Pinpoint the cell where the given text exists, returning its (x, y) midpoint coordinate. 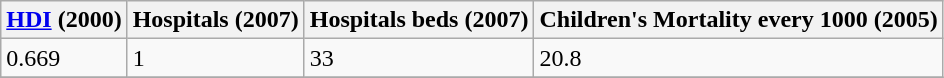
20.8 (738, 58)
33 (419, 58)
HDI (2000) (64, 20)
0.669 (64, 58)
Children's Mortality every 1000 (2005) (738, 20)
1 (216, 58)
Hospitals beds (2007) (419, 20)
Hospitals (2007) (216, 20)
